Detect which cell encompasses the target text, then output its (X, Y) center coordinate. 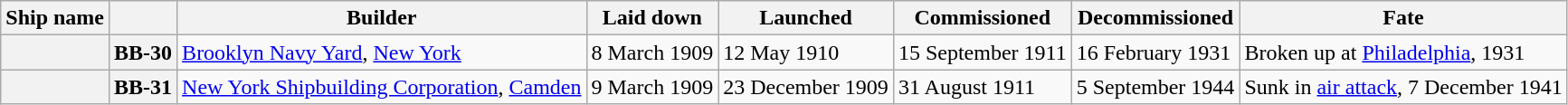
BB-31 (143, 87)
12 May 1910 (806, 52)
Builder (382, 18)
New York Shipbuilding Corporation, Camden (382, 87)
16 February 1931 (1155, 52)
Sunk in air attack, 7 December 1941 (1403, 87)
Laid down (652, 18)
Decommissioned (1155, 18)
Launched (806, 18)
Fate (1403, 18)
Commissioned (983, 18)
23 December 1909 (806, 87)
8 March 1909 (652, 52)
Broken up at Philadelphia, 1931 (1403, 52)
BB-30 (143, 52)
15 September 1911 (983, 52)
9 March 1909 (652, 87)
Brooklyn Navy Yard, New York (382, 52)
5 September 1944 (1155, 87)
31 August 1911 (983, 87)
Ship name (55, 18)
